Find where the given text appears and provide that cell's center as [X, Y] coordinate. 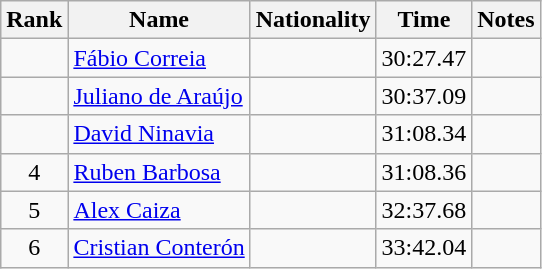
Notes [506, 20]
Name [159, 20]
31:08.36 [424, 172]
4 [34, 172]
32:37.68 [424, 210]
Ruben Barbosa [159, 172]
Time [424, 20]
5 [34, 210]
Rank [34, 20]
Alex Caiza [159, 210]
Fábio Correia [159, 58]
Juliano de Araújo [159, 96]
6 [34, 248]
30:37.09 [424, 96]
Cristian Conterón [159, 248]
David Ninavia [159, 134]
Nationality [313, 20]
30:27.47 [424, 58]
33:42.04 [424, 248]
31:08.34 [424, 134]
